From the cell containing the given text, extract its center point as [x, y] coordinate. 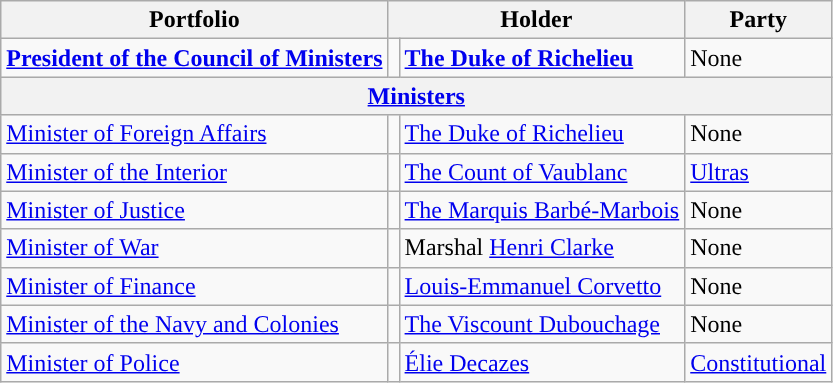
Minister of Police [194, 362]
Ultras [758, 172]
Party [758, 20]
Minister of the Interior [194, 172]
Minister of Justice [194, 210]
Holder [536, 20]
Constitutional [758, 362]
The Marquis Barbé-Marbois [542, 210]
Élie Decazes [542, 362]
Portfolio [194, 20]
Louis-Emmanuel Corvetto [542, 286]
President of the Council of Ministers [194, 58]
The Count of Vaublanc [542, 172]
Minister of Finance [194, 286]
The Viscount Dubouchage [542, 324]
Marshal Henri Clarke [542, 248]
Ministers [416, 96]
Minister of the Navy and Colonies [194, 324]
Minister of Foreign Affairs [194, 134]
Minister of War [194, 248]
